Output the [x, y] coordinate of the center of the cell containing the given text.  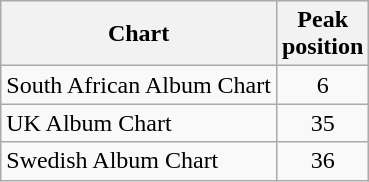
6 [322, 85]
36 [322, 161]
35 [322, 123]
Swedish Album Chart [139, 161]
South African Album Chart [139, 85]
Chart [139, 34]
UK Album Chart [139, 123]
Peakposition [322, 34]
